Detect which cell encompasses the target text, then output its [x, y] center coordinate. 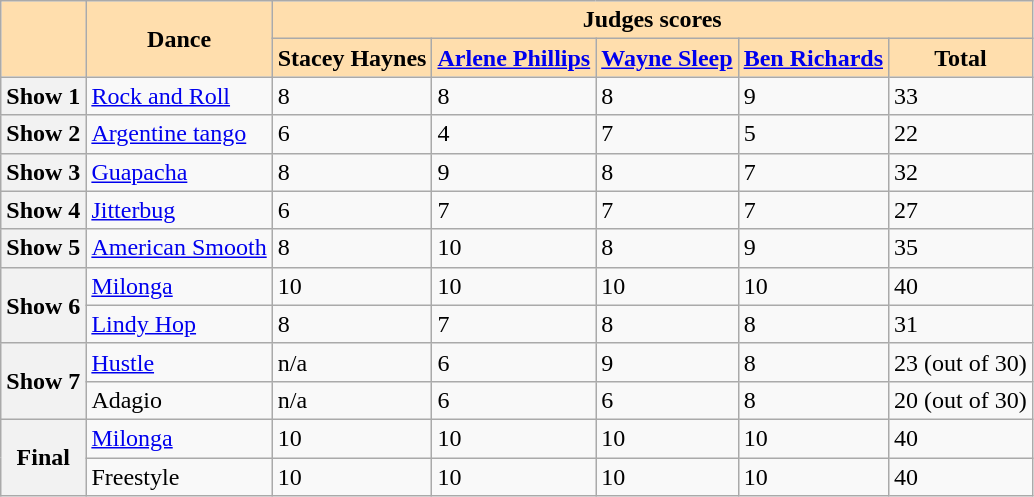
Adagio [179, 400]
Show 1 [44, 96]
American Smooth [179, 248]
Dance [179, 39]
Final [44, 457]
Total [961, 58]
Guapacha [179, 172]
5 [813, 134]
Rock and Roll [179, 96]
Freestyle [179, 477]
Show 4 [44, 210]
23 (out of 30) [961, 362]
Show 7 [44, 381]
Ben Richards [813, 58]
Argentine tango [179, 134]
Lindy Hop [179, 324]
Show 2 [44, 134]
Show 6 [44, 305]
Show 3 [44, 172]
Wayne Sleep [667, 58]
35 [961, 248]
Hustle [179, 362]
20 (out of 30) [961, 400]
33 [961, 96]
27 [961, 210]
4 [514, 134]
22 [961, 134]
Jitterbug [179, 210]
Show 5 [44, 248]
Arlene Phillips [514, 58]
Stacey Haynes [352, 58]
31 [961, 324]
32 [961, 172]
Judges scores [652, 20]
